Provide the (X, Y) coordinate of the cell's center where the given text is located.  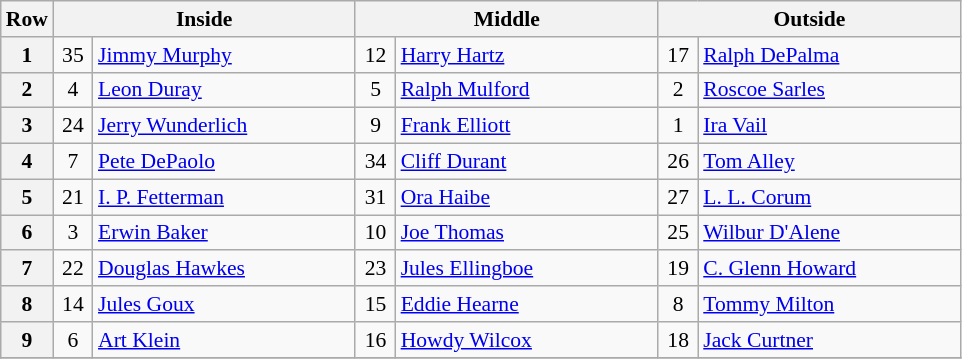
34 (375, 162)
17 (678, 55)
Eddie Hearne (527, 304)
I. P. Fetterman (224, 197)
23 (375, 269)
Erwin Baker (224, 233)
12 (375, 55)
14 (73, 304)
25 (678, 233)
35 (73, 55)
Outside (810, 19)
Ralph DePalma (829, 55)
L. L. Corum (829, 197)
Tommy Milton (829, 304)
Roscoe Sarles (829, 90)
Ralph Mulford (527, 90)
C. Glenn Howard (829, 269)
19 (678, 269)
Joe Thomas (527, 233)
Cliff Durant (527, 162)
21 (73, 197)
Jules Goux (224, 304)
16 (375, 340)
Jack Curtner (829, 340)
Jimmy Murphy (224, 55)
Jerry Wunderlich (224, 126)
26 (678, 162)
Wilbur D'Alene (829, 233)
22 (73, 269)
Ira Vail (829, 126)
15 (375, 304)
27 (678, 197)
31 (375, 197)
Jules Ellingboe (527, 269)
Art Klein (224, 340)
18 (678, 340)
Howdy Wilcox (527, 340)
Pete DePaolo (224, 162)
Frank Elliott (527, 126)
Leon Duray (224, 90)
Harry Hartz (527, 55)
Ora Haibe (527, 197)
Row (27, 19)
24 (73, 126)
Tom Alley (829, 162)
Inside (204, 19)
10 (375, 233)
Douglas Hawkes (224, 269)
Middle (506, 19)
